Extract the [X, Y] coordinate from the center of the cell holding the provided text.  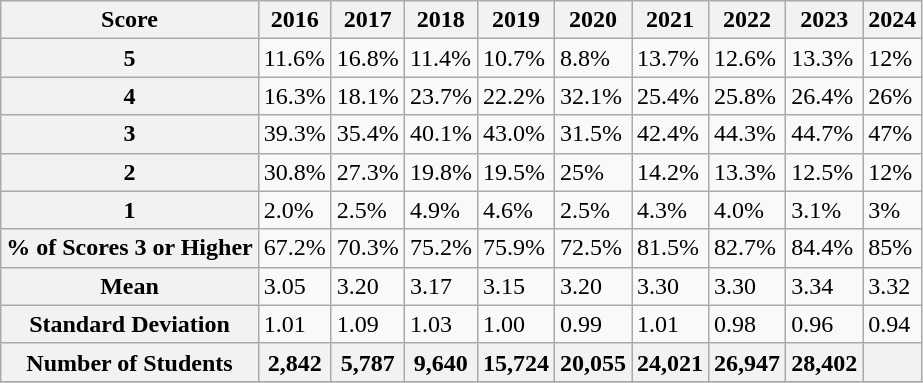
3% [892, 210]
3.17 [440, 286]
2021 [670, 20]
72.5% [592, 248]
23.7% [440, 96]
26% [892, 96]
3.32 [892, 286]
1.00 [516, 324]
3.1% [824, 210]
16.3% [294, 96]
28,402 [824, 362]
2017 [368, 20]
4 [130, 96]
2,842 [294, 362]
2022 [748, 20]
1.03 [440, 324]
2023 [824, 20]
75.9% [516, 248]
43.0% [516, 134]
24,021 [670, 362]
5 [130, 58]
85% [892, 248]
82.7% [748, 248]
19.5% [516, 172]
3.05 [294, 286]
5,787 [368, 362]
84.4% [824, 248]
2016 [294, 20]
75.2% [440, 248]
2.0% [294, 210]
67.2% [294, 248]
1 [130, 210]
25.8% [748, 96]
12.5% [824, 172]
11.4% [440, 58]
44.3% [748, 134]
30.8% [294, 172]
22.2% [516, 96]
4.9% [440, 210]
47% [892, 134]
11.6% [294, 58]
13.7% [670, 58]
27.3% [368, 172]
12.6% [748, 58]
19.8% [440, 172]
8.8% [592, 58]
2019 [516, 20]
18.1% [368, 96]
0.98 [748, 324]
Standard Deviation [130, 324]
35.4% [368, 134]
26.4% [824, 96]
Score [130, 20]
3 [130, 134]
31.5% [592, 134]
0.94 [892, 324]
Number of Students [130, 362]
9,640 [440, 362]
14.2% [670, 172]
25% [592, 172]
15,724 [516, 362]
39.3% [294, 134]
1.09 [368, 324]
26,947 [748, 362]
32.1% [592, 96]
2 [130, 172]
10.7% [516, 58]
40.1% [440, 134]
3.34 [824, 286]
0.96 [824, 324]
2024 [892, 20]
20,055 [592, 362]
3.15 [516, 286]
42.4% [670, 134]
0.99 [592, 324]
4.0% [748, 210]
2020 [592, 20]
81.5% [670, 248]
44.7% [824, 134]
4.6% [516, 210]
2018 [440, 20]
% of Scores 3 or Higher [130, 248]
Mean [130, 286]
16.8% [368, 58]
4.3% [670, 210]
70.3% [368, 248]
25.4% [670, 96]
